For the text-containing cell, return its midpoint in [x, y] coordinate format. 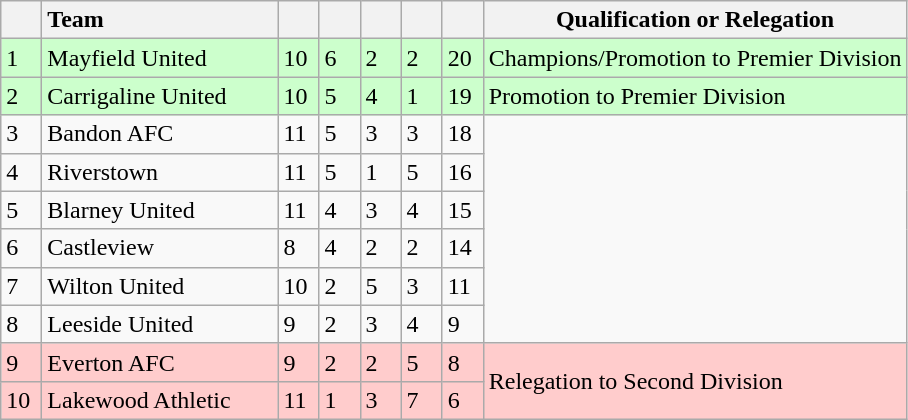
Leeside United [160, 324]
Blarney United [160, 210]
Mayfield United [160, 58]
19 [462, 96]
Relegation to Second Division [695, 381]
Team [160, 20]
18 [462, 134]
Carrigaline United [160, 96]
14 [462, 248]
Bandon AFC [160, 134]
Lakewood Athletic [160, 400]
20 [462, 58]
Everton AFC [160, 362]
Wilton United [160, 286]
Castleview [160, 248]
Riverstown [160, 172]
15 [462, 210]
Champions/Promotion to Premier Division [695, 58]
Promotion to Premier Division [695, 96]
Qualification or Relegation [695, 20]
16 [462, 172]
